Detect which cell encompasses the target text, then output its [X, Y] center coordinate. 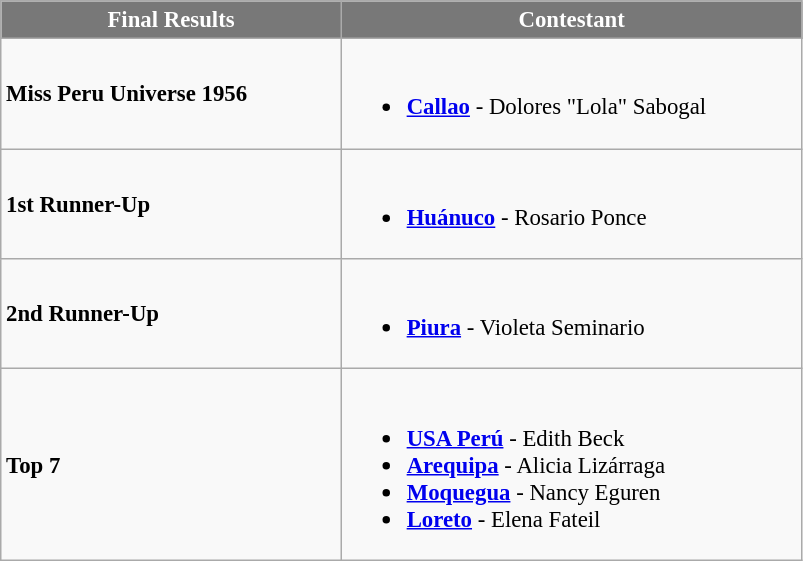
Callao - Dolores "Lola" Sabogal [572, 94]
Contestant [572, 20]
Top 7 [172, 464]
USA Perú - Edith Beck Arequipa - Alicia Lizárraga Moquegua - Nancy Eguren Loreto - Elena Fateil [572, 464]
2nd Runner-Up [172, 314]
Miss Peru Universe 1956 [172, 94]
Final Results [172, 20]
Piura - Violeta Seminario [572, 314]
1st Runner-Up [172, 204]
Huánuco - Rosario Ponce [572, 204]
